For the text-containing cell, return its midpoint in [X, Y] coordinate format. 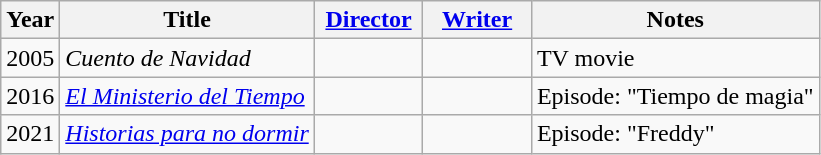
Episode: "Freddy" [675, 134]
Year [30, 20]
2021 [30, 134]
Director [368, 20]
Cuento de Navidad [187, 58]
El Ministerio del Tiempo [187, 96]
TV movie [675, 58]
Notes [675, 20]
Title [187, 20]
2005 [30, 58]
Writer [478, 20]
2016 [30, 96]
Historias para no dormir [187, 134]
Episode: "Tiempo de magia" [675, 96]
